From the cell containing the given text, extract its center point as (x, y) coordinate. 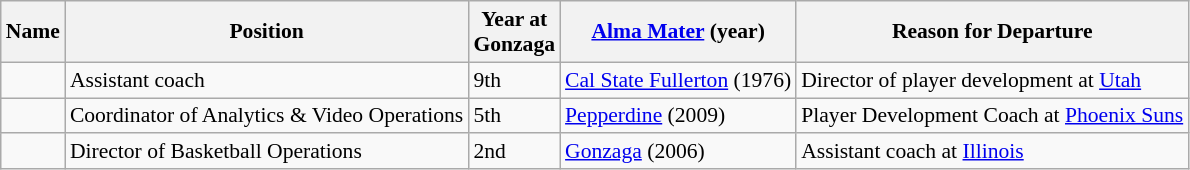
9th (514, 80)
Gonzaga (2006) (678, 152)
Assistant coach (267, 80)
Year atGonzaga (514, 32)
Director of player development at Utah (992, 80)
Player Development Coach at Phoenix Suns (992, 116)
2nd (514, 152)
Name (33, 32)
Alma Mater (year) (678, 32)
Pepperdine (2009) (678, 116)
5th (514, 116)
Cal State Fullerton (1976) (678, 80)
Director of Basketball Operations (267, 152)
Coordinator of Analytics & Video Operations (267, 116)
Assistant coach at Illinois (992, 152)
Reason for Departure (992, 32)
Position (267, 32)
